Identify which cell holds the provided text, then report its (X, Y) central coordinate. 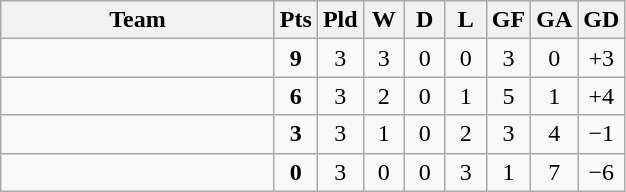
GA (554, 20)
GF (508, 20)
Team (138, 20)
6 (296, 96)
+4 (602, 96)
4 (554, 134)
Pts (296, 20)
−1 (602, 134)
9 (296, 58)
5 (508, 96)
−6 (602, 172)
L (466, 20)
+3 (602, 58)
GD (602, 20)
7 (554, 172)
Pld (340, 20)
D (424, 20)
W (384, 20)
